From the cell containing the given text, extract its center point as (X, Y) coordinate. 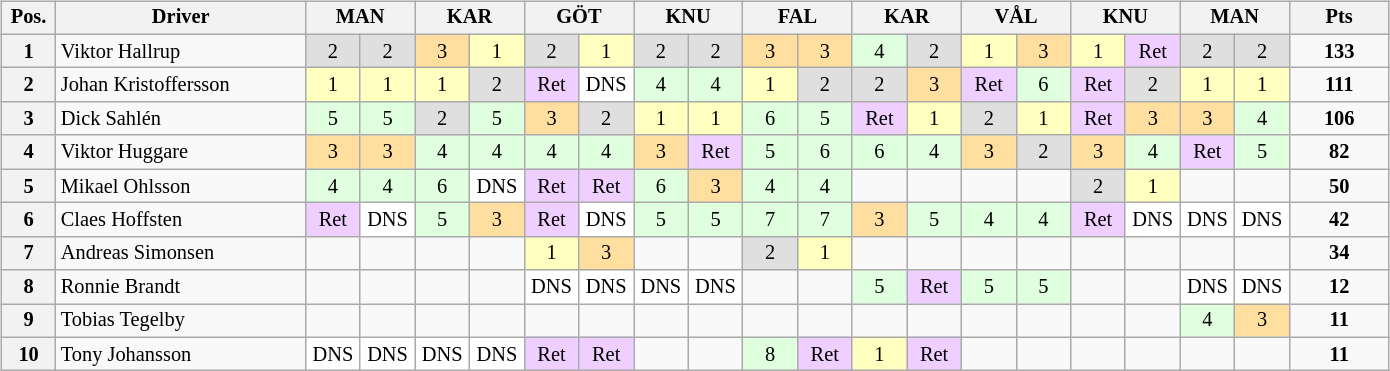
34 (1339, 253)
Ronnie Brandt (181, 287)
12 (1339, 287)
Johan Kristoffersson (181, 85)
42 (1339, 220)
9 (28, 321)
106 (1339, 119)
GÖT (578, 18)
Dick Sahlén (181, 119)
Viktor Huggare (181, 152)
Pts (1339, 18)
10 (28, 354)
VÅL (1016, 18)
50 (1339, 186)
111 (1339, 85)
Viktor Hallrup (181, 51)
FAL (798, 18)
Claes Hoffsten (181, 220)
Tobias Tegelby (181, 321)
Andreas Simonsen (181, 253)
133 (1339, 51)
Mikael Ohlsson (181, 186)
Driver (181, 18)
Tony Johansson (181, 354)
82 (1339, 152)
Pos. (28, 18)
